Detect which cell encompasses the target text, then output its [x, y] center coordinate. 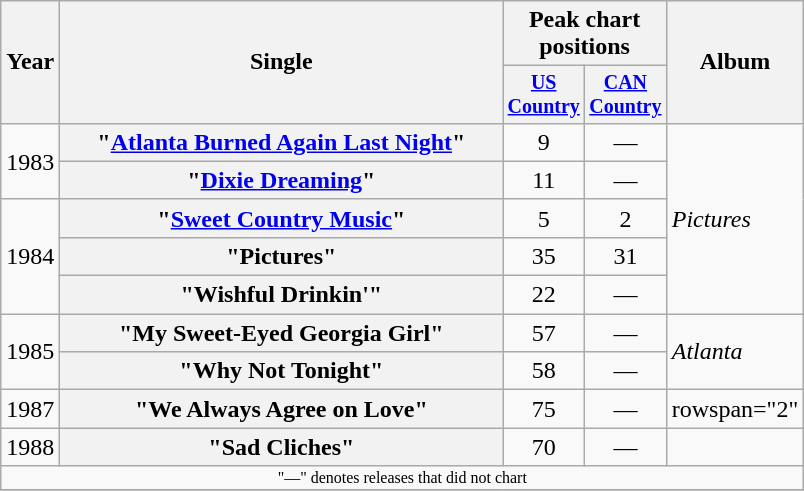
"Dixie Dreaming" [282, 180]
US Country [544, 94]
"Atlanta Burned Again Last Night" [282, 142]
Peak chartpositions [584, 34]
"Sweet Country Music" [282, 218]
Album [735, 62]
"Why Not Tonight" [282, 371]
rowspan="2" [735, 409]
1987 [30, 409]
"—" denotes releases that did not chart [402, 478]
75 [544, 409]
11 [544, 180]
35 [544, 256]
31 [626, 256]
"Sad Cliches" [282, 447]
"My Sweet-Eyed Georgia Girl" [282, 333]
Single [282, 62]
57 [544, 333]
Pictures [735, 218]
"Pictures" [282, 256]
1988 [30, 447]
1984 [30, 256]
9 [544, 142]
Atlanta [735, 352]
70 [544, 447]
1985 [30, 352]
22 [544, 295]
5 [544, 218]
2 [626, 218]
"We Always Agree on Love" [282, 409]
58 [544, 371]
1983 [30, 161]
Year [30, 62]
"Wishful Drinkin'" [282, 295]
CAN Country [626, 94]
